Capture the cell that displays the provided text and extract its [X, Y] central coordinate. 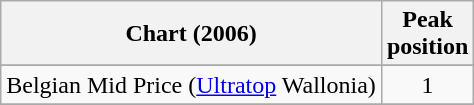
Chart (2006) [192, 34]
Peakposition [427, 34]
Belgian Mid Price (Ultratop Wallonia) [192, 85]
1 [427, 85]
